From the cell containing the given text, extract its center point as [X, Y] coordinate. 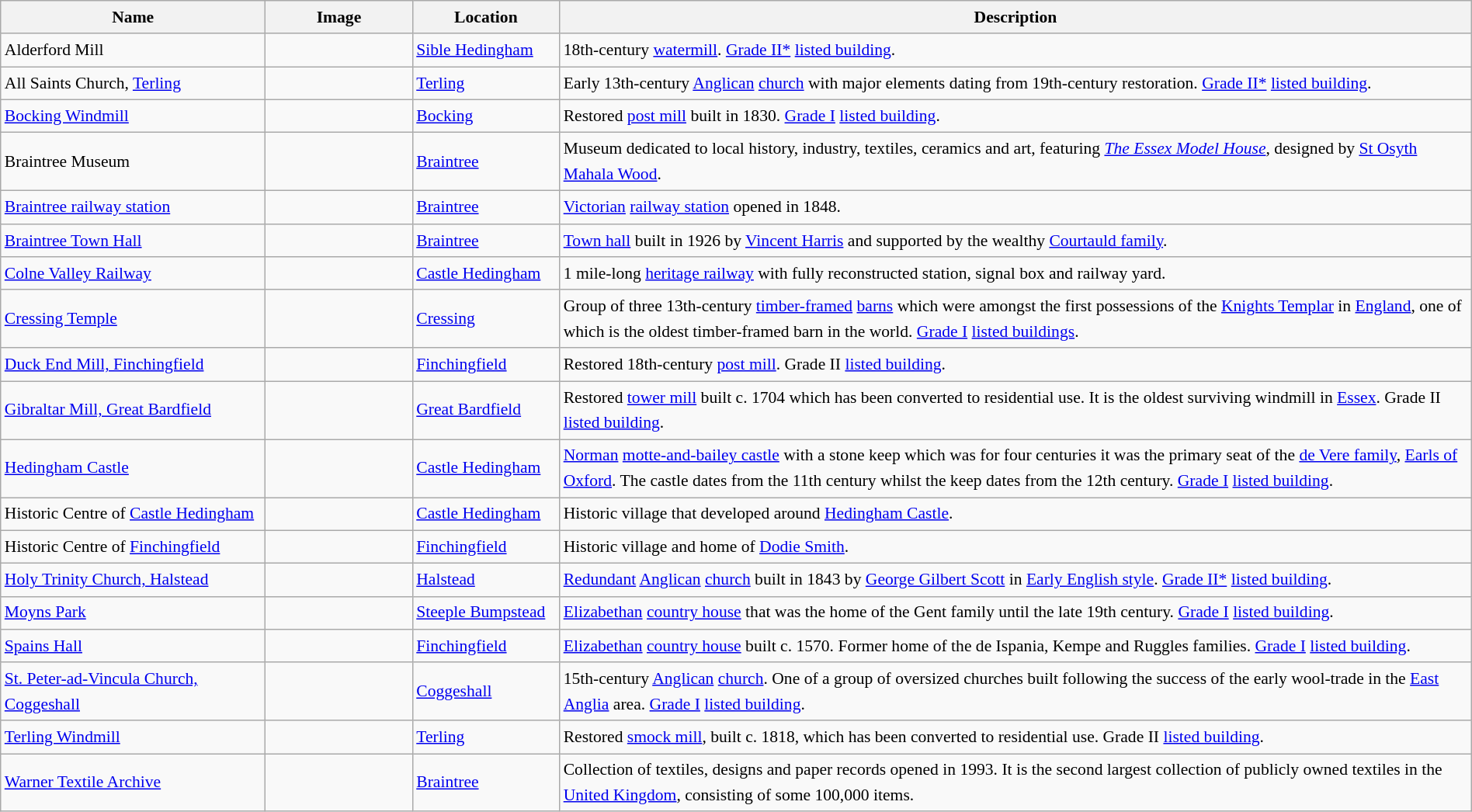
Moyns Park [134, 613]
Holy Trinity Church, Halstead [134, 581]
Bocking Windmill [134, 116]
St. Peter-ad-Vincula Church, Coggeshall [134, 691]
Name [134, 17]
Sible Hedingham [486, 51]
Cressing [486, 320]
Alderford Mill [134, 51]
Restored 18th-century post mill. Grade II listed building. [1015, 365]
Spains Hall [134, 646]
Colne Valley Railway [134, 273]
Historic Centre of Castle Hedingham [134, 514]
Duck End Mill, Finchingfield [134, 365]
Early 13th-century Anglican church with major elements dating from 19th-century restoration. Grade II* listed building. [1015, 84]
Great Bardfield [486, 410]
Bocking [486, 116]
Historic village and home of Dodie Smith. [1015, 547]
Elizabethan country house built c. 1570. Former home of the de Ispania, Kempe and Ruggles families. Grade I listed building. [1015, 646]
Braintree railway station [134, 208]
Restored smock mill, built c. 1818, which has been converted to residential use. Grade II listed building. [1015, 737]
Gibraltar Mill, Great Bardfield [134, 410]
Restored post mill built in 1830. Grade I listed building. [1015, 116]
Halstead [486, 581]
Museum dedicated to local history, industry, textiles, ceramics and art, featuring The Essex Model House, designed by St Osyth Mahala Wood. [1015, 161]
Steeple Bumpstead [486, 613]
Historic village that developed around Hedingham Castle. [1015, 514]
Redundant Anglican church built in 1843 by George Gilbert Scott in Early English style. Grade II* listed building. [1015, 581]
Town hall built in 1926 by Vincent Harris and supported by the wealthy Courtauld family. [1015, 241]
Elizabethan country house that was the home of the Gent family until the late 19th century. Grade I listed building. [1015, 613]
Braintree Museum [134, 161]
Historic Centre of Finchingfield [134, 547]
Warner Textile Archive [134, 783]
Braintree Town Hall [134, 241]
All Saints Church, Terling [134, 84]
Victorian railway station opened in 1848. [1015, 208]
Location [486, 17]
Description [1015, 17]
Coggeshall [486, 691]
1 mile-long heritage railway with fully reconstructed station, signal box and railway yard. [1015, 273]
Cressing Temple [134, 320]
18th-century watermill. Grade II* listed building. [1015, 51]
Image [338, 17]
Hedingham Castle [134, 469]
Terling Windmill [134, 737]
